Pinpoint the cell where the given text exists, returning its [x, y] midpoint coordinate. 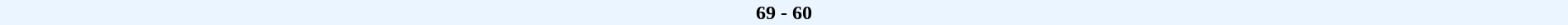
69 - 60 [784, 12]
